Capture the cell that displays the provided text and extract its [X, Y] central coordinate. 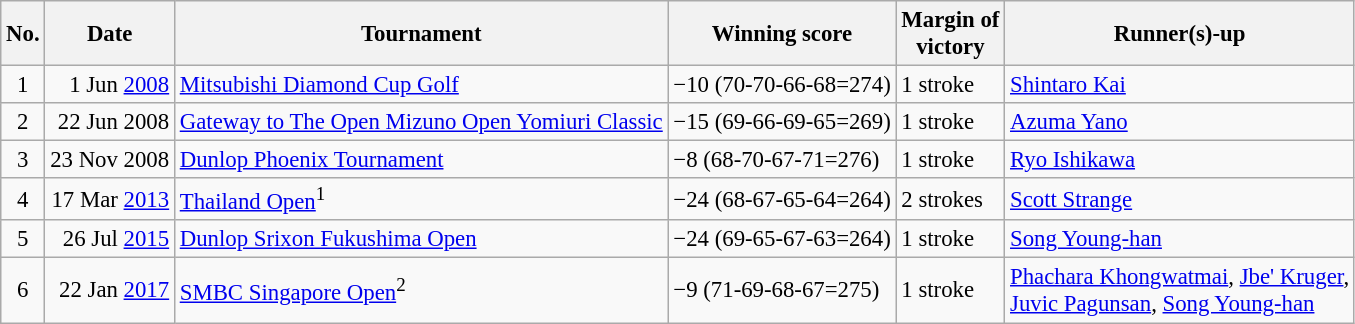
−15 (69-66-69-65=269) [782, 122]
4 [23, 199]
−24 (68-67-65-64=264) [782, 199]
−10 (70-70-66-68=274) [782, 85]
Scott Strange [1180, 199]
23 Nov 2008 [110, 160]
−8 (68-70-67-71=276) [782, 160]
Gateway to The Open Mizuno Open Yomiuri Classic [421, 122]
1 [23, 85]
22 Jun 2008 [110, 122]
−9 (71-69-68-67=275) [782, 290]
17 Mar 2013 [110, 199]
Runner(s)-up [1180, 34]
2 [23, 122]
22 Jan 2017 [110, 290]
Mitsubishi Diamond Cup Golf [421, 85]
Phachara Khongwatmai, Jbe' Kruger, Juvic Pagunsan, Song Young-han [1180, 290]
Dunlop Phoenix Tournament [421, 160]
Date [110, 34]
SMBC Singapore Open2 [421, 290]
2 strokes [950, 199]
Tournament [421, 34]
Ryo Ishikawa [1180, 160]
3 [23, 160]
1 Jun 2008 [110, 85]
5 [23, 239]
Song Young-han [1180, 239]
Shintaro Kai [1180, 85]
26 Jul 2015 [110, 239]
Azuma Yano [1180, 122]
Dunlop Srixon Fukushima Open [421, 239]
No. [23, 34]
Thailand Open1 [421, 199]
Winning score [782, 34]
6 [23, 290]
−24 (69-65-67-63=264) [782, 239]
Margin ofvictory [950, 34]
